Search for the cell housing the specified text and yield its (x, y) center coordinate. 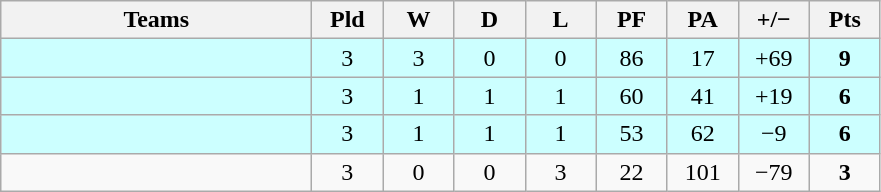
+/− (774, 20)
−9 (774, 134)
L (560, 20)
PA (702, 20)
62 (702, 134)
Teams (156, 20)
+19 (774, 96)
+69 (774, 58)
Pld (348, 20)
60 (632, 96)
17 (702, 58)
9 (844, 58)
101 (702, 172)
D (490, 20)
W (418, 20)
PF (632, 20)
53 (632, 134)
−79 (774, 172)
Pts (844, 20)
86 (632, 58)
22 (632, 172)
41 (702, 96)
